Determine the [X, Y] coordinate at the center of the cell enclosing the given text.  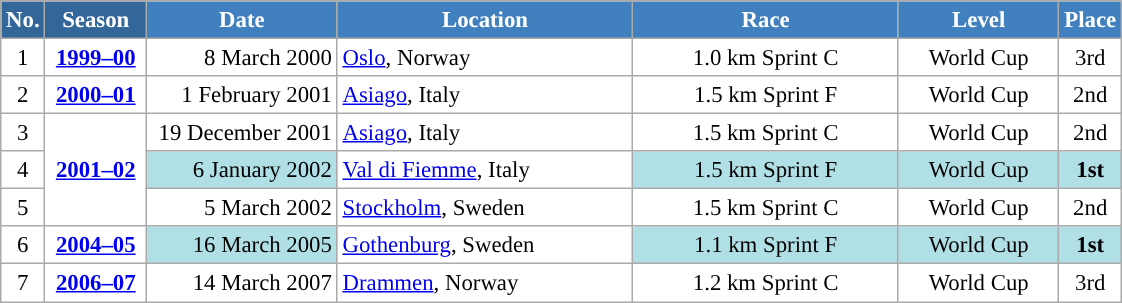
Stockholm, Sweden [485, 208]
2000–01 [96, 95]
Level [978, 20]
2004–05 [96, 245]
Gothenburg, Sweden [485, 245]
19 December 2001 [242, 133]
Location [485, 20]
Drammen, Norway [485, 283]
14 March 2007 [242, 283]
Oslo, Norway [485, 58]
1999–00 [96, 58]
No. [23, 20]
Race [766, 20]
6 [23, 245]
6 January 2002 [242, 170]
Val di Fiemme, Italy [485, 170]
2 [23, 95]
16 March 2005 [242, 245]
1.0 km Sprint C [766, 58]
Season [96, 20]
1 February 2001 [242, 95]
2006–07 [96, 283]
7 [23, 283]
5 [23, 208]
2001–02 [96, 170]
1.2 km Sprint C [766, 283]
8 March 2000 [242, 58]
1.1 km Sprint F [766, 245]
Date [242, 20]
5 March 2002 [242, 208]
1 [23, 58]
Place [1090, 20]
3 [23, 133]
4 [23, 170]
